Return the (X, Y) coordinate for the center point of the cell that contains the specified text.  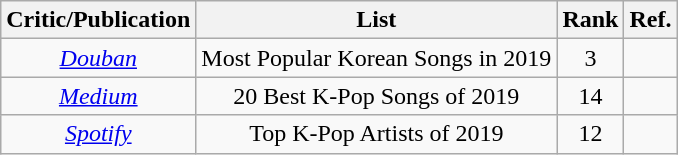
Rank (590, 20)
List (376, 20)
Ref. (650, 20)
Spotify (98, 134)
Top K-Pop Artists of 2019 (376, 134)
Medium (98, 96)
Douban (98, 58)
3 (590, 58)
Most Popular Korean Songs in 2019 (376, 58)
14 (590, 96)
20 Best K-Pop Songs of 2019 (376, 96)
Critic/Publication (98, 20)
12 (590, 134)
